Identify which cell holds the provided text, then report its [x, y] central coordinate. 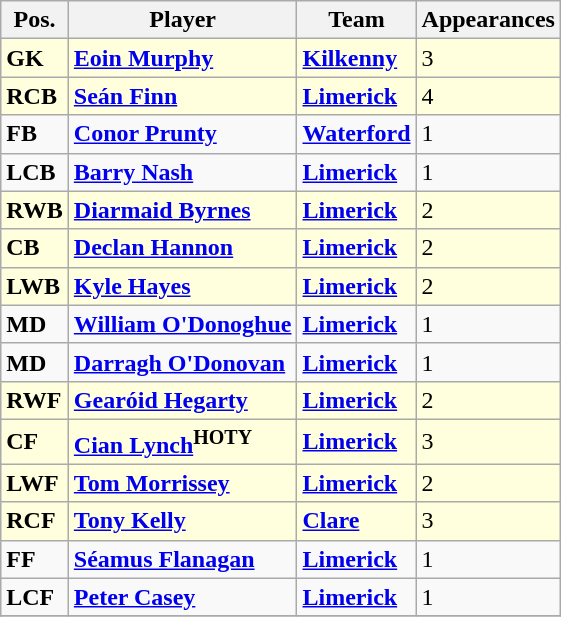
FF [35, 559]
LCF [35, 597]
Team [356, 20]
Tony Kelly [182, 521]
CB [35, 248]
Gearóid Hegarty [182, 400]
Waterford [356, 134]
Diarmaid Byrnes [182, 210]
RWF [35, 400]
Barry Nash [182, 172]
Pos. [35, 20]
Darragh O'Donovan [182, 362]
Tom Morrissey [182, 483]
Eoin Murphy [182, 58]
Kilkenny [356, 58]
CF [35, 442]
FB [35, 134]
Appearances [488, 20]
Declan Hannon [182, 248]
LCB [35, 172]
4 [488, 96]
LWB [35, 286]
RWB [35, 210]
Kyle Hayes [182, 286]
Clare [356, 521]
LWF [35, 483]
Peter Casey [182, 597]
RCB [35, 96]
Seán Finn [182, 96]
William O'Donoghue [182, 324]
Player [182, 20]
RCF [35, 521]
Cian LynchHOTY [182, 442]
Séamus Flanagan [182, 559]
GK [35, 58]
Conor Prunty [182, 134]
